Output the [X, Y] coordinate of the center of the cell containing the given text.  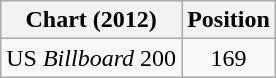
Position [229, 20]
169 [229, 58]
Chart (2012) [92, 20]
US Billboard 200 [92, 58]
